Determine the [X, Y] coordinate at the center of the cell enclosing the given text.  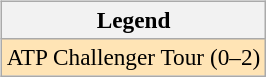
ATP Challenger Tour (0–2) [133, 57]
Legend [133, 20]
